Pinpoint the cell where the given text exists, returning its [x, y] midpoint coordinate. 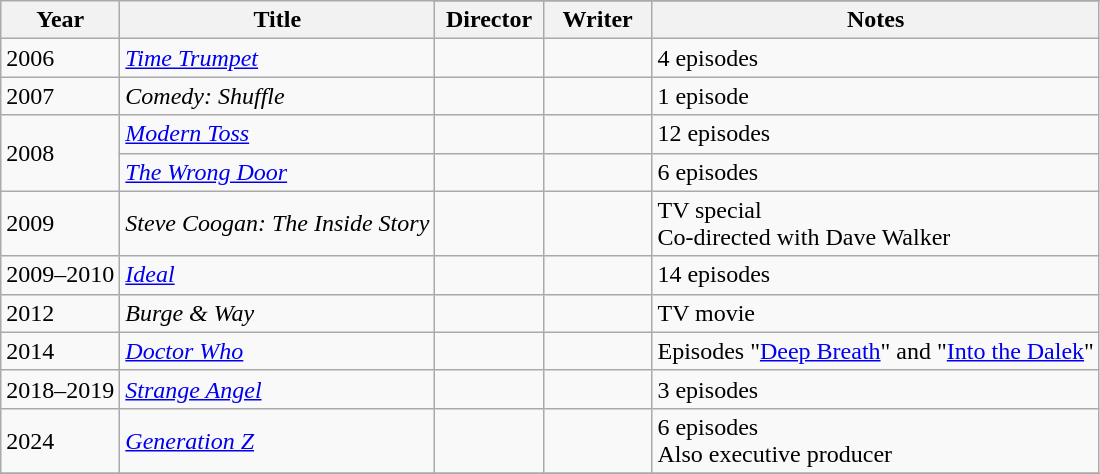
2024 [60, 440]
2006 [60, 58]
TV movie [876, 313]
2009 [60, 224]
1 episode [876, 96]
Year [60, 20]
12 episodes [876, 134]
Director [490, 20]
Time Trumpet [278, 58]
TV specialCo-directed with Dave Walker [876, 224]
2014 [60, 351]
4 episodes [876, 58]
Ideal [278, 275]
2008 [60, 153]
Episodes "Deep Breath" and "Into the Dalek" [876, 351]
Steve Coogan: The Inside Story [278, 224]
Strange Angel [278, 389]
6 episodes [876, 172]
Doctor Who [278, 351]
14 episodes [876, 275]
2012 [60, 313]
Modern Toss [278, 134]
Notes [876, 20]
The Wrong Door [278, 172]
3 episodes [876, 389]
2018–2019 [60, 389]
Generation Z [278, 440]
Writer [598, 20]
Burge & Way [278, 313]
2007 [60, 96]
2009–2010 [60, 275]
Title [278, 20]
Comedy: Shuffle [278, 96]
6 episodesAlso executive producer [876, 440]
